Capture the cell that displays the provided text and extract its (x, y) central coordinate. 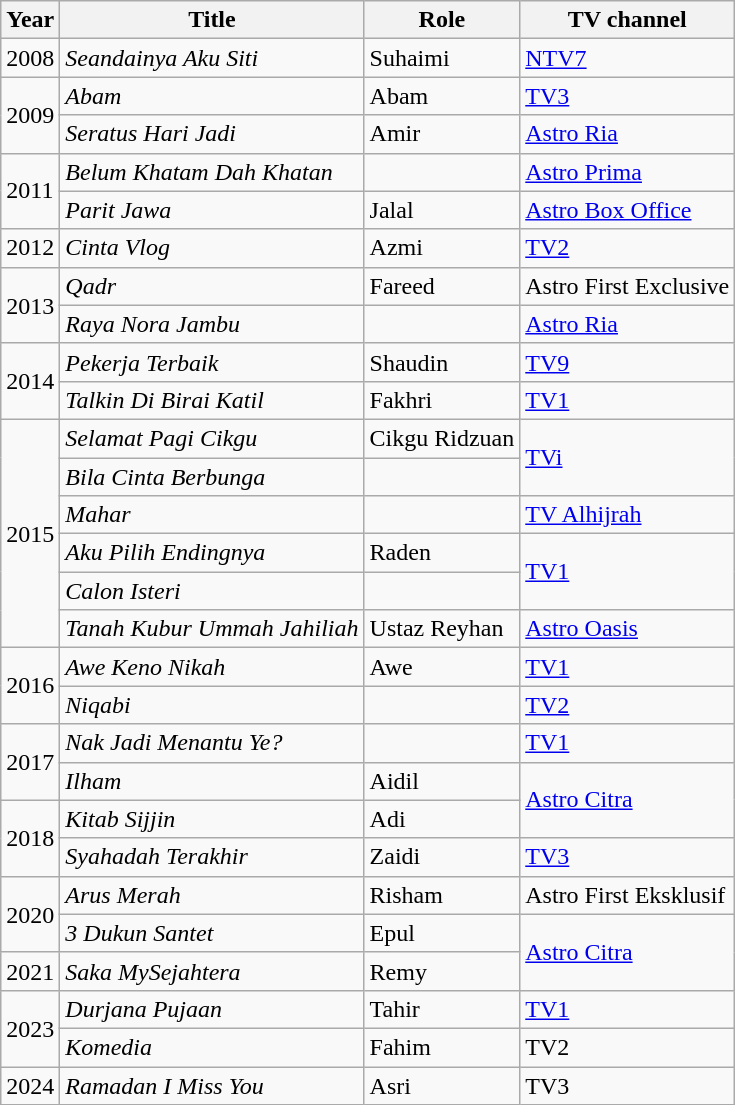
Saka MySejahtera (212, 971)
2020 (30, 914)
2014 (30, 381)
Epul (442, 933)
Title (212, 20)
Shaudin (442, 362)
Syahadah Terakhir (212, 857)
Belum Khatam Dah Khatan (212, 172)
Year (30, 20)
Astro First Exclusive (628, 286)
Pekerja Terbaik (212, 362)
Cikgu Ridzuan (442, 438)
Astro Box Office (628, 210)
Fakhri (442, 400)
2024 (30, 1085)
Astro Prima (628, 172)
Amir (442, 134)
2017 (30, 762)
TV channel (628, 20)
Remy (442, 971)
Risham (442, 895)
Ustaz Reyhan (442, 629)
TVi (628, 457)
Tahir (442, 1009)
Ramadan I Miss You (212, 1085)
Awe (442, 667)
2016 (30, 686)
Arus Merah (212, 895)
Role (442, 20)
Durjana Pujaan (212, 1009)
Aidil (442, 781)
Astro Oasis (628, 629)
Jalal (442, 210)
TV9 (628, 362)
Azmi (442, 248)
Aku Pilih Endingnya (212, 553)
Talkin Di Birai Katil (212, 400)
Suhaimi (442, 58)
2018 (30, 838)
TV Alhijrah (628, 515)
2021 (30, 971)
Seratus Hari Jadi (212, 134)
2008 (30, 58)
NTV7 (628, 58)
Seandainya Aku Siti (212, 58)
2013 (30, 305)
Cinta Vlog (212, 248)
2015 (30, 533)
Fahim (442, 1047)
2023 (30, 1028)
Komedia (212, 1047)
2009 (30, 115)
Calon Isteri (212, 591)
Kitab Sijjin (212, 819)
2012 (30, 248)
Nak Jadi Menantu Ye? (212, 743)
Mahar (212, 515)
Adi (442, 819)
Astro First Eksklusif (628, 895)
Bila Cinta Berbunga (212, 477)
Raden (442, 553)
Tanah Kubur Ummah Jahiliah (212, 629)
Ilham (212, 781)
Parit Jawa (212, 210)
Zaidi (442, 857)
2011 (30, 191)
Awe Keno Nikah (212, 667)
Selamat Pagi Cikgu (212, 438)
3 Dukun Santet (212, 933)
Raya Nora Jambu (212, 324)
Qadr (212, 286)
Fareed (442, 286)
Niqabi (212, 705)
Asri (442, 1085)
